From the cell containing the given text, extract its center point as (x, y) coordinate. 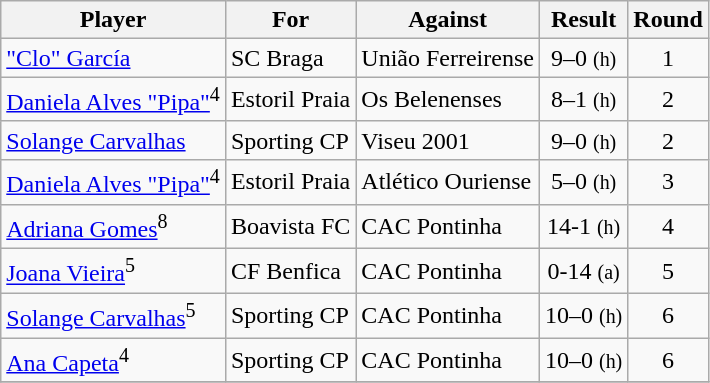
1 (668, 58)
CF Benfica (290, 272)
Boavista FC (290, 226)
3 (668, 182)
8–1 (h) (583, 100)
14-1 (h) (583, 226)
Result (583, 20)
Player (114, 20)
Adriana Gomes8 (114, 226)
Solange Carvalhas (114, 140)
4 (668, 226)
SC Braga (290, 58)
For (290, 20)
0-14 (a) (583, 272)
Against (448, 20)
Viseu 2001 (448, 140)
Ana Capeta4 (114, 360)
5 (668, 272)
"Clo" García (114, 58)
Round (668, 20)
Joana Vieira5 (114, 272)
Atlético Ouriense (448, 182)
União Ferreirense (448, 58)
Solange Carvalhas5 (114, 316)
Os Belenenses (448, 100)
5–0 (h) (583, 182)
